Provide the (x, y) coordinate of the cell's center where the given text is located.  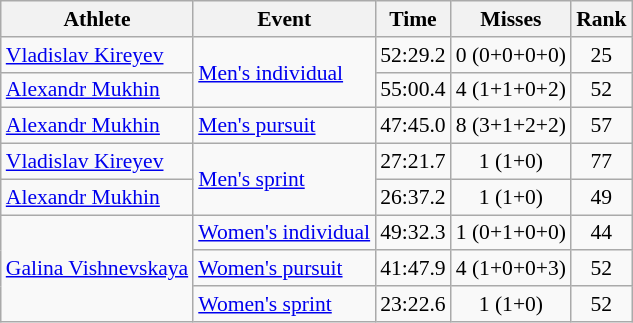
Time (412, 19)
52:29.2 (412, 55)
26:37.2 (412, 197)
Women's sprint (284, 304)
Men's pursuit (284, 126)
23:22.6 (412, 304)
25 (602, 55)
Men's sprint (284, 180)
Women's individual (284, 233)
47:45.0 (412, 126)
Misses (511, 19)
1 (0+1+0+0) (511, 233)
Galina Vishnevskaya (97, 268)
4 (1+0+0+3) (511, 269)
49 (602, 197)
Athlete (97, 19)
8 (3+1+2+2) (511, 126)
77 (602, 162)
49:32.3 (412, 233)
Men's individual (284, 72)
41:47.9 (412, 269)
0 (0+0+0+0) (511, 55)
44 (602, 233)
Rank (602, 19)
Women's pursuit (284, 269)
57 (602, 126)
4 (1+1+0+2) (511, 90)
27:21.7 (412, 162)
55:00.4 (412, 90)
Event (284, 19)
